Identify which cell holds the provided text, then report its [X, Y] central coordinate. 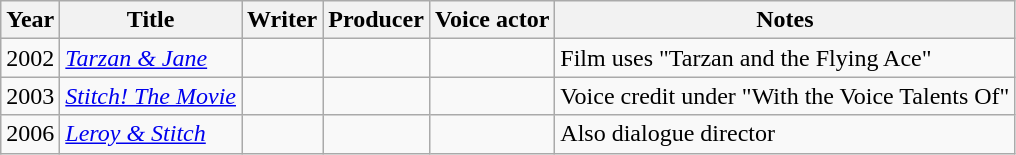
2003 [30, 96]
2006 [30, 134]
Also dialogue director [785, 134]
Producer [376, 20]
Film uses "Tarzan and the Flying Ace" [785, 58]
Title [151, 20]
Leroy & Stitch [151, 134]
Notes [785, 20]
Voice credit under "With the Voice Talents Of" [785, 96]
Year [30, 20]
Tarzan & Jane [151, 58]
Writer [282, 20]
2002 [30, 58]
Voice actor [492, 20]
Stitch! The Movie [151, 96]
